Capture the cell that displays the provided text and extract its (X, Y) central coordinate. 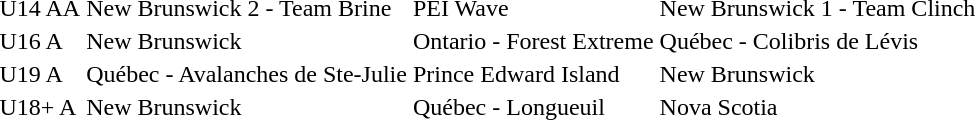
Ontario - Forest Extreme (533, 41)
New Brunswick (247, 41)
Québec - Avalanches de Ste-Julie (247, 74)
Prince Edward Island (533, 74)
